Identify which cell holds the provided text, then report its (X, Y) central coordinate. 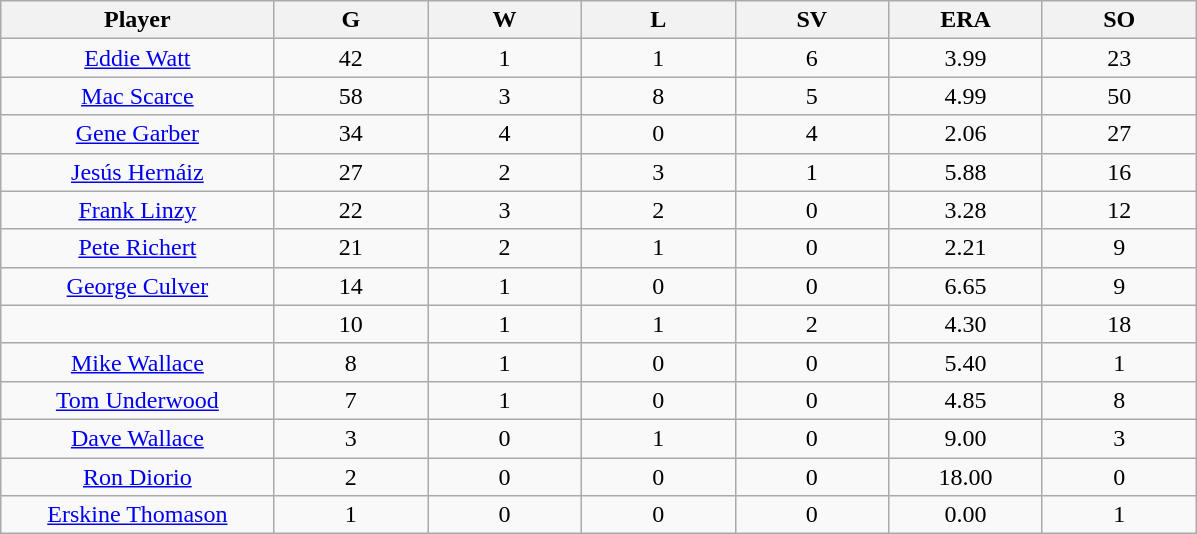
18 (1119, 324)
Mac Scarce (138, 96)
2.21 (966, 248)
7 (351, 400)
Ron Diorio (138, 477)
Erskine Thomason (138, 515)
22 (351, 210)
ERA (966, 20)
3.99 (966, 58)
Dave Wallace (138, 438)
0.00 (966, 515)
SV (812, 20)
9.00 (966, 438)
SO (1119, 20)
G (351, 20)
4.99 (966, 96)
3.28 (966, 210)
5.40 (966, 362)
21 (351, 248)
George Culver (138, 286)
Gene Garber (138, 134)
Tom Underwood (138, 400)
14 (351, 286)
Player (138, 20)
58 (351, 96)
50 (1119, 96)
12 (1119, 210)
16 (1119, 172)
Pete Richert (138, 248)
4.85 (966, 400)
Jesús Hernáiz (138, 172)
Eddie Watt (138, 58)
5.88 (966, 172)
6 (812, 58)
23 (1119, 58)
L (658, 20)
Mike Wallace (138, 362)
6.65 (966, 286)
10 (351, 324)
34 (351, 134)
Frank Linzy (138, 210)
18.00 (966, 477)
5 (812, 96)
W (505, 20)
2.06 (966, 134)
42 (351, 58)
4.30 (966, 324)
